From the cell containing the given text, extract its center point as (x, y) coordinate. 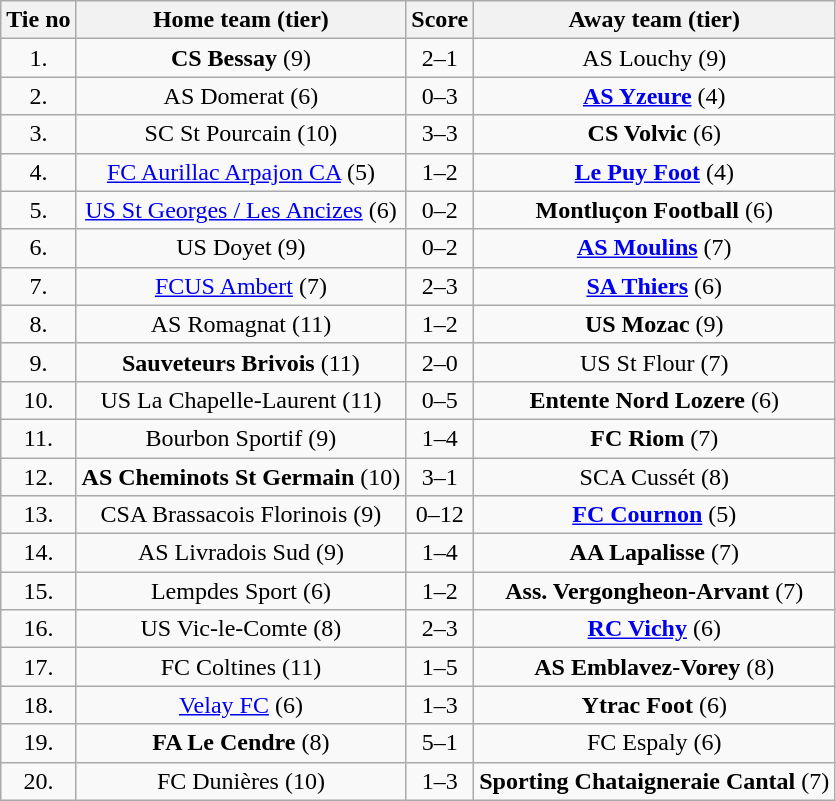
FC Espaly (6) (654, 743)
FA Le Cendre (8) (241, 743)
RC Vichy (6) (654, 629)
SCA Cussét (8) (654, 477)
CSA Brassacois Florinois (9) (241, 515)
FCUS Ambert (7) (241, 286)
Bourbon Sportif (9) (241, 438)
2–0 (440, 362)
US Mozac (9) (654, 324)
Score (440, 20)
FC Riom (7) (654, 438)
AA Lapalisse (7) (654, 553)
FC Dunières (10) (241, 781)
Away team (tier) (654, 20)
Sauveteurs Brivois (11) (241, 362)
19. (38, 743)
Lempdes Sport (6) (241, 591)
Sporting Chataigneraie Cantal (7) (654, 781)
20. (38, 781)
US St Georges / Les Ancizes (6) (241, 210)
Velay FC (6) (241, 705)
9. (38, 362)
3–1 (440, 477)
18. (38, 705)
US Vic-le-Comte (8) (241, 629)
AS Moulins (7) (654, 248)
US St Flour (7) (654, 362)
AS Domerat (6) (241, 96)
FC Cournon (5) (654, 515)
US Doyet (9) (241, 248)
Home team (tier) (241, 20)
AS Romagnat (11) (241, 324)
1–5 (440, 667)
11. (38, 438)
17. (38, 667)
16. (38, 629)
0–3 (440, 96)
CS Volvic (6) (654, 134)
10. (38, 400)
AS Louchy (9) (654, 58)
0–5 (440, 400)
3. (38, 134)
AS Emblavez-Vorey (8) (654, 667)
Ass. Vergongheon-Arvant (7) (654, 591)
4. (38, 172)
FC Coltines (11) (241, 667)
2–1 (440, 58)
3–3 (440, 134)
FC Aurillac Arpajon CA (5) (241, 172)
12. (38, 477)
US La Chapelle-Laurent (11) (241, 400)
AS Cheminots St Germain (10) (241, 477)
SC St Pourcain (10) (241, 134)
15. (38, 591)
8. (38, 324)
0–12 (440, 515)
Entente Nord Lozere (6) (654, 400)
14. (38, 553)
1. (38, 58)
AS Yzeure (4) (654, 96)
AS Livradois Sud (9) (241, 553)
7. (38, 286)
Tie no (38, 20)
SA Thiers (6) (654, 286)
Le Puy Foot (4) (654, 172)
5. (38, 210)
2. (38, 96)
Ytrac Foot (6) (654, 705)
6. (38, 248)
13. (38, 515)
CS Bessay (9) (241, 58)
5–1 (440, 743)
Montluçon Football (6) (654, 210)
